Pinpoint the cell where the given text exists, returning its [x, y] midpoint coordinate. 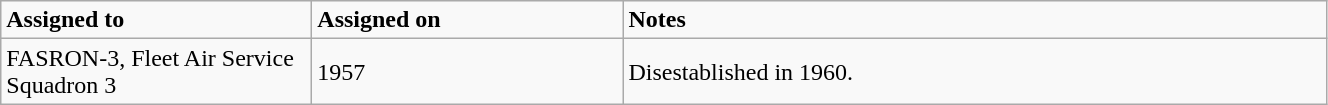
Disestablished in 1960. [975, 72]
Notes [975, 20]
1957 [468, 72]
Assigned on [468, 20]
FASRON-3, Fleet Air Service Squadron 3 [156, 72]
Assigned to [156, 20]
